Search for the cell housing the specified text and yield its [x, y] center coordinate. 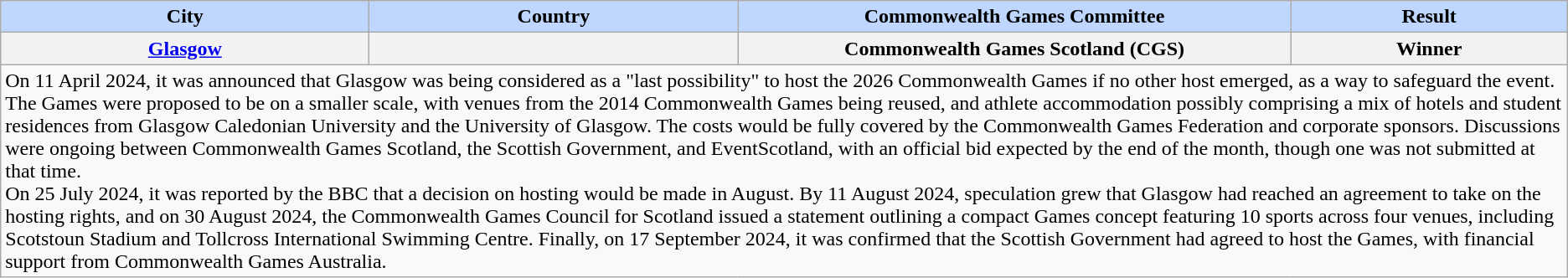
Commonwealth Games Committee [1014, 17]
Winner [1429, 49]
Result [1429, 17]
Commonwealth Games Scotland (CGS) [1014, 49]
Glasgow [185, 49]
Country [554, 17]
City [185, 17]
